Return the [x, y] coordinate for the center point of the cell that contains the specified text.  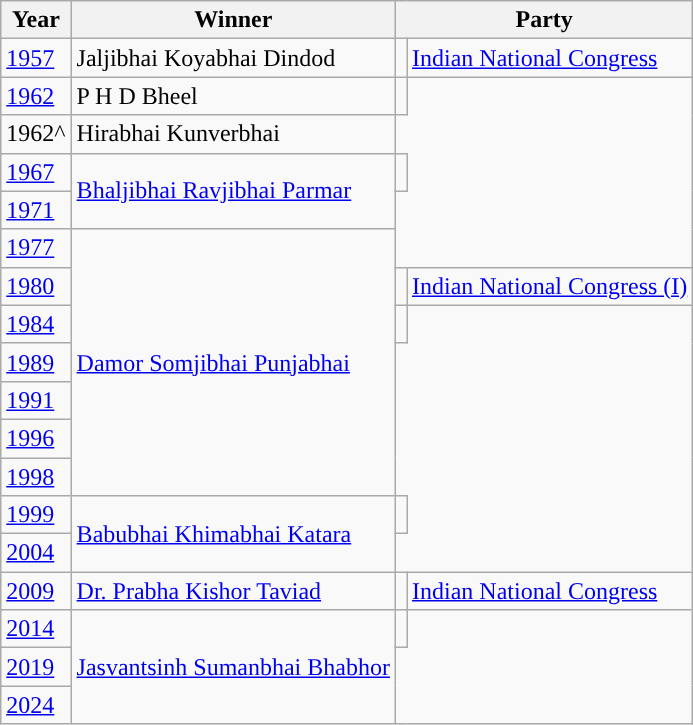
2024 [36, 705]
Jasvantsinh Sumanbhai Bhabhor [233, 667]
1971 [36, 210]
2009 [36, 591]
1962 [36, 96]
1980 [36, 286]
1996 [36, 438]
Indian National Congress (I) [550, 286]
1998 [36, 477]
Hirabhai Kunverbhai [233, 134]
Damor Somjibhai Punjabhai [233, 362]
Winner [233, 20]
1989 [36, 362]
1984 [36, 324]
1967 [36, 172]
Jaljibhai Koyabhai Dindod [233, 58]
2014 [36, 629]
1991 [36, 400]
Party [544, 20]
Year [36, 20]
1999 [36, 515]
1962^ [36, 134]
2019 [36, 667]
1977 [36, 248]
1957 [36, 58]
P H D Bheel [233, 96]
Babubhai Khimabhai Katara [233, 534]
Bhaljibhai Ravjibhai Parmar [233, 191]
Dr. Prabha Kishor Taviad [233, 591]
2004 [36, 553]
